Determine the (X, Y) coordinate at the center of the cell enclosing the given text.  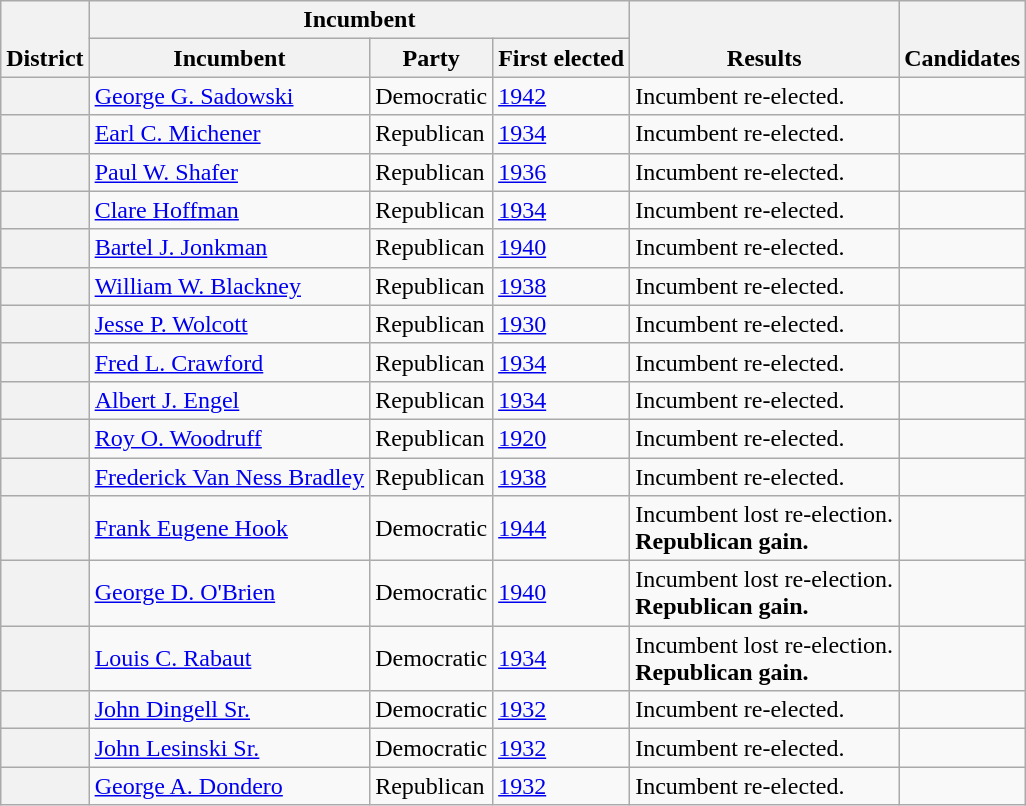
Earl C. Michener (230, 134)
John Dingell Sr. (230, 710)
Fred L. Crawford (230, 362)
George D. O'Brien (230, 594)
Paul W. Shafer (230, 172)
1920 (562, 438)
Jesse P. Wolcott (230, 324)
1942 (562, 96)
Frank Eugene Hook (230, 528)
John Lesinski Sr. (230, 748)
Candidates (962, 39)
Party (432, 58)
Clare Hoffman (230, 210)
Roy O. Woodruff (230, 438)
First elected (562, 58)
1944 (562, 528)
District (45, 39)
Bartel J. Jonkman (230, 248)
1936 (562, 172)
Results (764, 39)
George A. Dondero (230, 786)
William W. Blackney (230, 286)
Frederick Van Ness Bradley (230, 477)
1930 (562, 324)
Albert J. Engel (230, 400)
Louis C. Rabaut (230, 658)
George G. Sadowski (230, 96)
